Find where the given text appears and provide that cell's center as (x, y) coordinate. 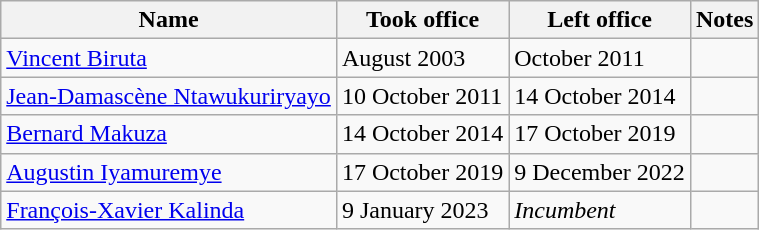
Jean-Damascène Ntawukuriryayo (169, 96)
François-Xavier Kalinda (169, 210)
Notes (724, 20)
9 December 2022 (600, 172)
October 2011 (600, 58)
August 2003 (422, 58)
Name (169, 20)
10 October 2011 (422, 96)
9 January 2023 (422, 210)
Bernard Makuza (169, 134)
Vincent Biruta (169, 58)
Incumbent (600, 210)
Left office (600, 20)
Augustin Iyamuremye (169, 172)
Took office (422, 20)
